Locate the cell with the specified text and output its [X, Y] center coordinate. 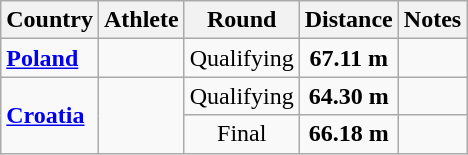
Poland [50, 58]
Athlete [141, 20]
64.30 m [348, 96]
Croatia [50, 115]
Final [242, 134]
66.18 m [348, 134]
Notes [432, 20]
Distance [348, 20]
Round [242, 20]
67.11 m [348, 58]
Country [50, 20]
